Output the (X, Y) coordinate of the center of the cell containing the given text.  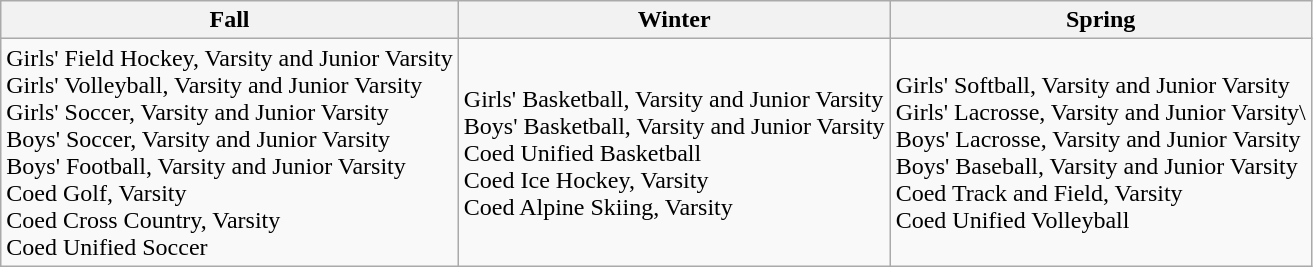
Spring (1100, 20)
Winter (674, 20)
Fall (230, 20)
